Search for the cell housing the specified text and yield its (X, Y) center coordinate. 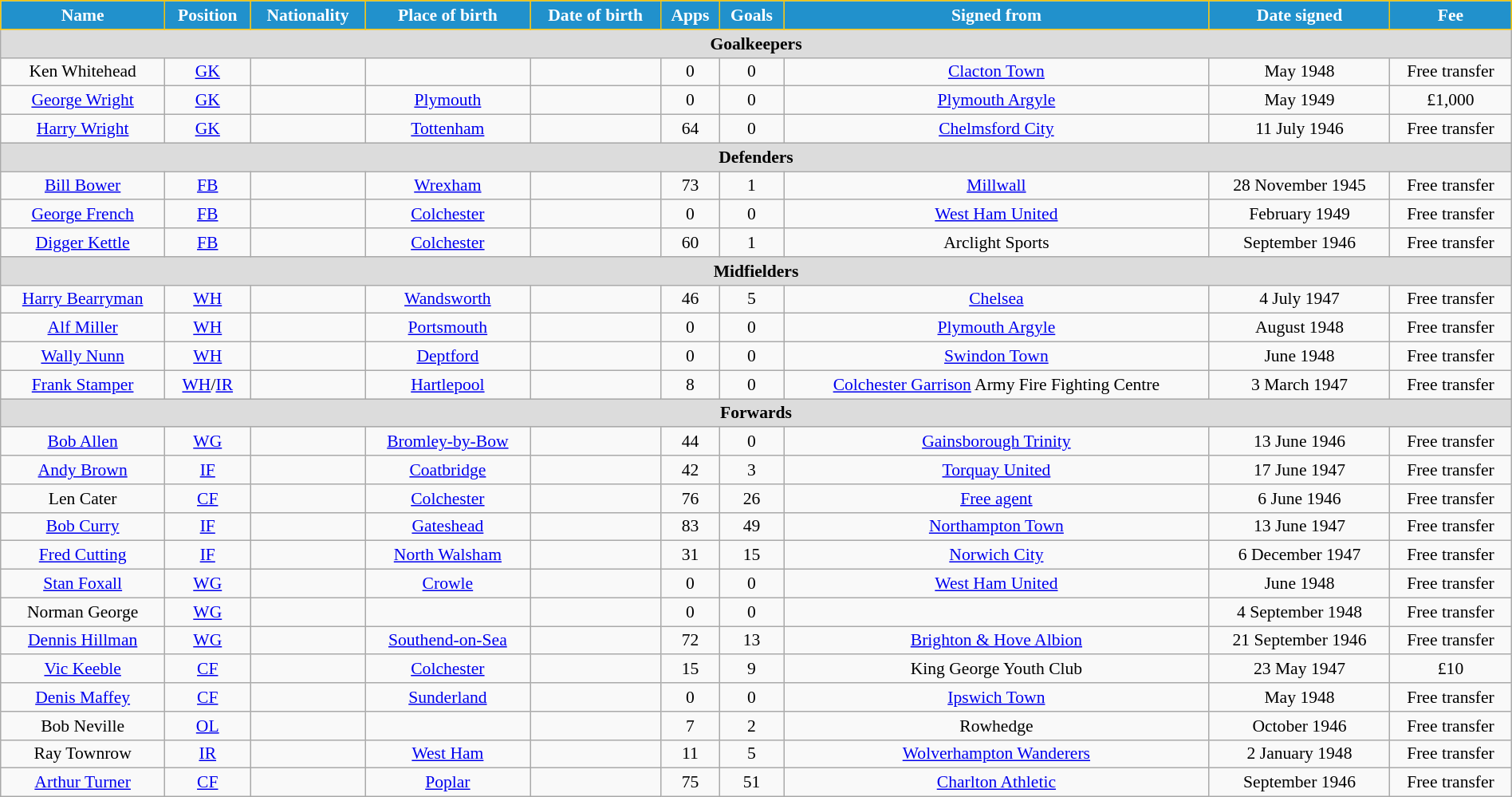
Charlton Athletic (996, 783)
Torquay United (996, 470)
Chelsea (996, 299)
Bromley-by-Bow (448, 442)
Arthur Turner (83, 783)
Norwich City (996, 555)
Clacton Town (996, 72)
Colchester Garrison Army Fire Fighting Centre (996, 385)
George Wright (83, 101)
Southend-on-Sea (448, 641)
60 (691, 243)
13 June 1947 (1299, 527)
Swindon Town (996, 357)
73 (691, 186)
Ipswich Town (996, 697)
Arclight Sports (996, 243)
28 November 1945 (1299, 186)
OL (207, 726)
44 (691, 442)
Ken Whitehead (83, 72)
North Walsham (448, 555)
IR (207, 754)
Midfielders (756, 271)
6 June 1946 (1299, 499)
13 June 1946 (1299, 442)
2 (751, 726)
21 September 1946 (1299, 641)
Wandsworth (448, 299)
4 September 1948 (1299, 612)
Millwall (996, 186)
Fred Cutting (83, 555)
Norman George (83, 612)
WH/IR (207, 385)
Bob Allen (83, 442)
King George Youth Club (996, 669)
Northampton Town (996, 527)
Harry Wright (83, 129)
42 (691, 470)
Name (83, 15)
Forwards (756, 413)
72 (691, 641)
Place of birth (448, 15)
Nationality (308, 15)
Coatbridge (448, 470)
9 (751, 669)
Free agent (996, 499)
11 (691, 754)
Signed from (996, 15)
23 May 1947 (1299, 669)
13 (751, 641)
£1,000 (1451, 101)
Date of birth (596, 15)
Alf Miller (83, 328)
Defenders (756, 157)
August 1948 (1299, 328)
Apps (691, 15)
Bob Neville (83, 726)
31 (691, 555)
Gainsborough Trinity (996, 442)
4 July 1947 (1299, 299)
Rowhedge (996, 726)
Vic Keeble (83, 669)
George French (83, 215)
Date signed (1299, 15)
26 (751, 499)
Chelmsford City (996, 129)
Dennis Hillman (83, 641)
Goals (751, 15)
11 July 1946 (1299, 129)
75 (691, 783)
Digger Kettle (83, 243)
Plymouth (448, 101)
Poplar (448, 783)
7 (691, 726)
Wrexham (448, 186)
3 March 1947 (1299, 385)
Bob Curry (83, 527)
49 (751, 527)
Gateshead (448, 527)
3 (751, 470)
Harry Bearryman (83, 299)
Sunderland (448, 697)
Tottenham (448, 129)
Ray Townrow (83, 754)
West Ham (448, 754)
76 (691, 499)
Position (207, 15)
February 1949 (1299, 215)
£10 (1451, 669)
Hartlepool (448, 385)
Crowle (448, 584)
64 (691, 129)
Fee (1451, 15)
Denis Maffey (83, 697)
October 1946 (1299, 726)
6 December 1947 (1299, 555)
Goalkeepers (756, 44)
Len Cater (83, 499)
83 (691, 527)
Portsmouth (448, 328)
8 (691, 385)
51 (751, 783)
Andy Brown (83, 470)
Wally Nunn (83, 357)
17 June 1947 (1299, 470)
46 (691, 299)
Stan Foxall (83, 584)
Brighton & Hove Albion (996, 641)
2 January 1948 (1299, 754)
Wolverhampton Wanderers (996, 754)
Deptford (448, 357)
May 1949 (1299, 101)
Bill Bower (83, 186)
Frank Stamper (83, 385)
